Pinpoint the cell where the given text exists, returning its [X, Y] midpoint coordinate. 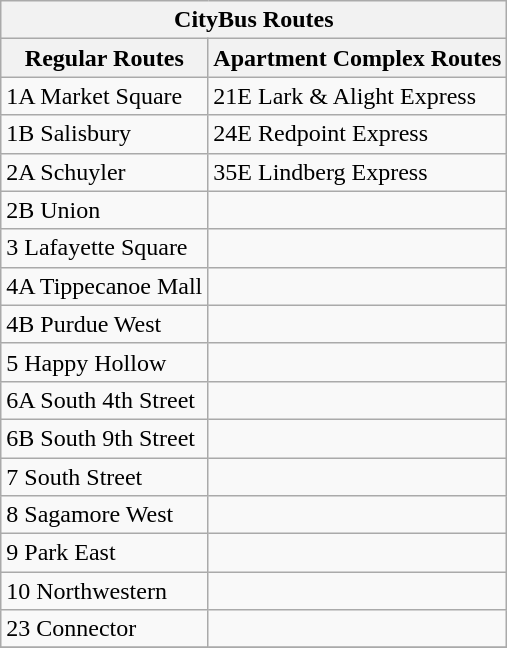
7 South Street [104, 477]
CityBus Routes [254, 20]
2A Schuyler [104, 172]
23 Connector [104, 629]
4A Tippecanoe Mall [104, 286]
5 Happy Hollow [104, 362]
6B South 9th Street [104, 438]
Apartment Complex Routes [358, 58]
10 Northwestern [104, 591]
9 Park East [104, 553]
2B Union [104, 210]
Regular Routes [104, 58]
3 Lafayette Square [104, 248]
1B Salisbury [104, 134]
21E Lark & Alight Express [358, 96]
35E Lindberg Express [358, 172]
6A South 4th Street [104, 400]
1A Market Square [104, 96]
8 Sagamore West [104, 515]
24E Redpoint Express [358, 134]
4B Purdue West [104, 324]
